Return the (X, Y) coordinate for the center point of the cell that contains the specified text.  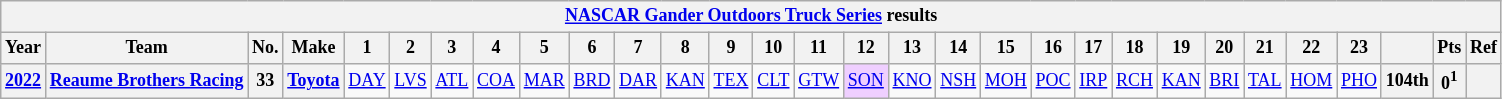
LVS (410, 81)
Team (146, 48)
NASCAR Gander Outdoors Truck Series results (752, 16)
2022 (24, 81)
8 (685, 48)
18 (1135, 48)
4 (496, 48)
Pts (1450, 48)
22 (1312, 48)
DAR (638, 81)
BRI (1224, 81)
15 (1006, 48)
7 (638, 48)
10 (774, 48)
COA (496, 81)
TEX (731, 81)
NSH (958, 81)
Ref (1484, 48)
01 (1450, 81)
9 (731, 48)
21 (1265, 48)
11 (819, 48)
23 (1360, 48)
CLT (774, 81)
TAL (1265, 81)
Toyota (314, 81)
Make (314, 48)
MAR (544, 81)
Reaume Brothers Racing (146, 81)
20 (1224, 48)
DAY (367, 81)
1 (367, 48)
POC (1053, 81)
5 (544, 48)
3 (452, 48)
19 (1181, 48)
PHO (1360, 81)
ATL (452, 81)
IRP (1094, 81)
RCH (1135, 81)
KNO (912, 81)
104th (1407, 81)
GTW (819, 81)
14 (958, 48)
12 (866, 48)
No. (266, 48)
BRD (592, 81)
Year (24, 48)
17 (1094, 48)
SON (866, 81)
6 (592, 48)
2 (410, 48)
16 (1053, 48)
HOM (1312, 81)
MOH (1006, 81)
13 (912, 48)
33 (266, 81)
